For the text-containing cell, return its midpoint in [x, y] coordinate format. 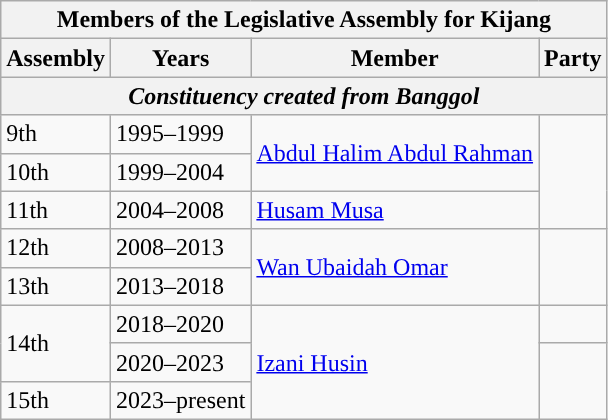
15th [56, 400]
9th [56, 134]
Party [573, 58]
2018–2020 [180, 324]
1995–1999 [180, 134]
1999–2004 [180, 172]
Years [180, 58]
Assembly [56, 58]
Abdul Halim Abdul Rahman [395, 153]
Husam Musa [395, 210]
2023–present [180, 400]
10th [56, 172]
Members of the Legislative Assembly for Kijang [304, 20]
Izani Husin [395, 362]
2020–2023 [180, 362]
2004–2008 [180, 210]
11th [56, 210]
Wan Ubaidah Omar [395, 267]
12th [56, 248]
Member [395, 58]
Constituency created from Banggol [304, 96]
2013–2018 [180, 286]
13th [56, 286]
2008–2013 [180, 248]
14th [56, 343]
